From the cell containing the given text, extract its center point as (X, Y) coordinate. 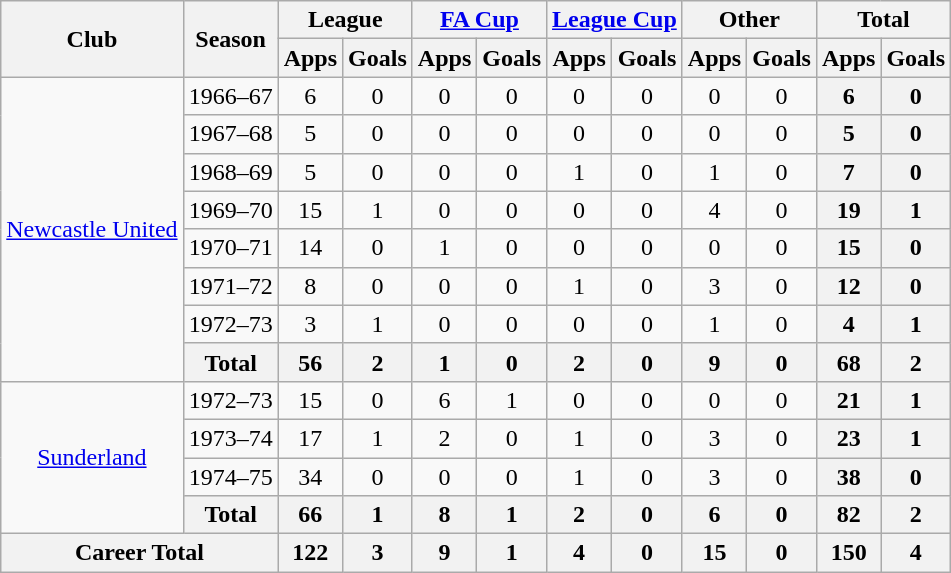
1969–70 (230, 210)
Career Total (140, 553)
66 (310, 515)
Season (230, 39)
1966–67 (230, 96)
82 (848, 515)
23 (848, 438)
FA Cup (479, 20)
17 (310, 438)
7 (848, 172)
1974–75 (230, 477)
1968–69 (230, 172)
68 (848, 362)
150 (848, 553)
Sunderland (92, 457)
19 (848, 210)
21 (848, 400)
Other (749, 20)
1967–68 (230, 134)
League (345, 20)
56 (310, 362)
12 (848, 286)
122 (310, 553)
1973–74 (230, 438)
League Cup (615, 20)
1970–71 (230, 248)
34 (310, 477)
38 (848, 477)
14 (310, 248)
Newcastle United (92, 229)
Club (92, 39)
1971–72 (230, 286)
